Search for the cell housing the specified text and yield its [X, Y] center coordinate. 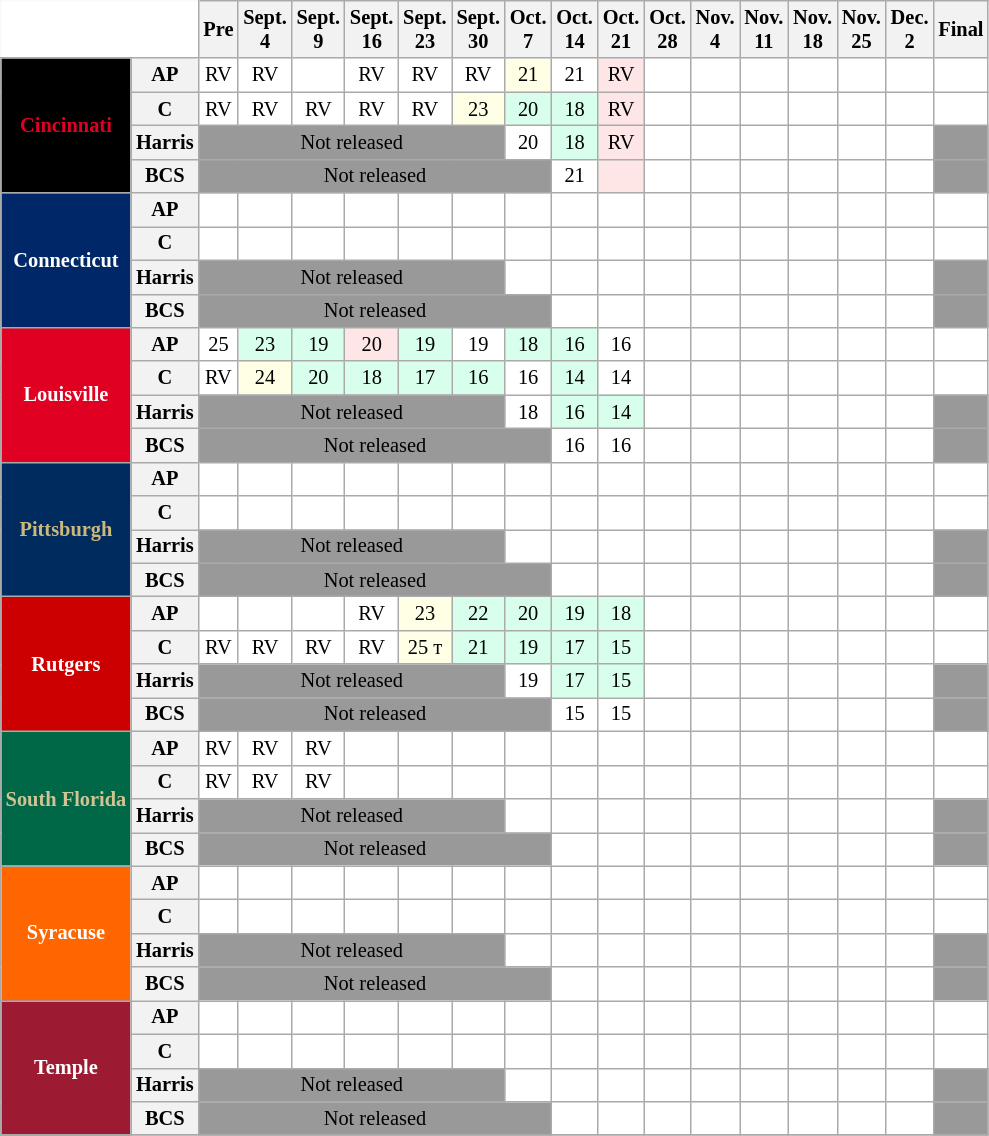
Pre [219, 29]
Syracuse [66, 934]
Sept.16 [372, 29]
Rutgers [66, 664]
Nov.25 [862, 29]
Nov.18 [812, 29]
24 [264, 378]
Connecticut [66, 260]
Sept.30 [478, 29]
Sept.23 [424, 29]
Sept.4 [264, 29]
Temple [66, 1068]
Final [960, 29]
Pittsburgh [66, 530]
Oct.21 [621, 29]
Oct.28 [667, 29]
Nov.4 [716, 29]
Louisville [66, 394]
Dec.2 [910, 29]
Sept.9 [318, 29]
Oct.14 [574, 29]
25 [219, 344]
Oct.7 [528, 29]
22 [478, 613]
Cincinnati [66, 126]
South Florida [66, 798]
25 т [424, 647]
Nov.11 [764, 29]
